Return (X, Y) of the center of cell containing provided text 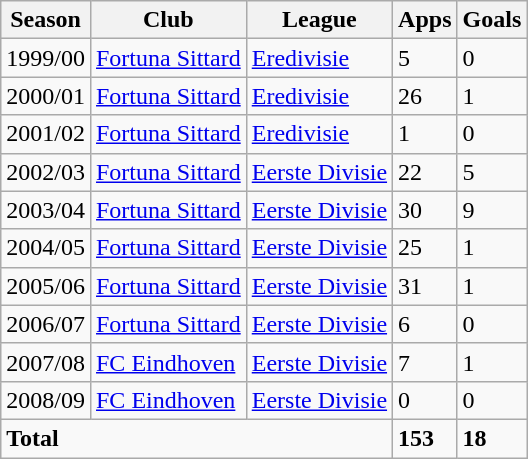
Club (168, 20)
31 (425, 286)
2007/08 (46, 362)
18 (492, 438)
6 (425, 324)
League (319, 20)
2008/09 (46, 400)
7 (425, 362)
Season (46, 20)
26 (425, 96)
2006/07 (46, 324)
1999/00 (46, 58)
Goals (492, 20)
2004/05 (46, 248)
153 (425, 438)
2002/03 (46, 172)
22 (425, 172)
Apps (425, 20)
Total (197, 438)
9 (492, 210)
2000/01 (46, 96)
2001/02 (46, 134)
30 (425, 210)
25 (425, 248)
2003/04 (46, 210)
2005/06 (46, 286)
